Extract the [x, y] coordinate from the center of the cell holding the provided text.  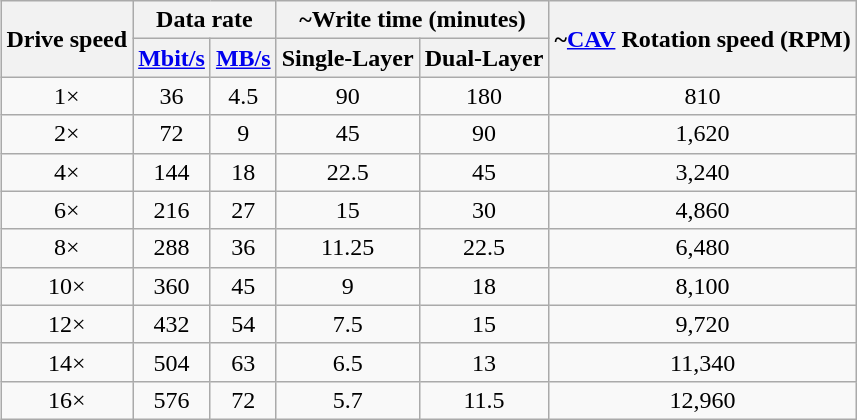
11,340 [702, 362]
11.5 [484, 400]
54 [243, 324]
4× [67, 172]
16× [67, 400]
6× [67, 210]
2× [67, 134]
9,720 [702, 324]
576 [172, 400]
30 [484, 210]
8,100 [702, 286]
144 [172, 172]
Dual-Layer [484, 58]
7.5 [348, 324]
810 [702, 96]
10× [67, 286]
3,240 [702, 172]
360 [172, 286]
216 [172, 210]
14× [67, 362]
12× [67, 324]
Drive speed [67, 39]
Mbit/s [172, 58]
6,480 [702, 248]
11.25 [348, 248]
180 [484, 96]
432 [172, 324]
12,960 [702, 400]
4.5 [243, 96]
8× [67, 248]
~Write time (minutes) [412, 20]
6.5 [348, 362]
13 [484, 362]
~CAV Rotation speed (RPM) [702, 39]
1× [67, 96]
Data rate [204, 20]
1,620 [702, 134]
Single-Layer [348, 58]
MB/s [243, 58]
504 [172, 362]
63 [243, 362]
4,860 [702, 210]
5.7 [348, 400]
27 [243, 210]
288 [172, 248]
